Provide the [x, y] coordinate of the cell's center where the given text is located.  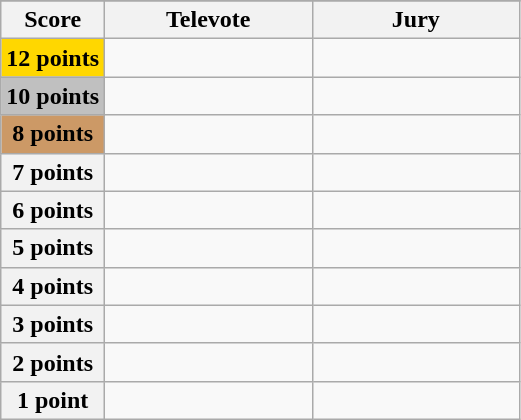
3 points [53, 324]
Score [53, 20]
6 points [53, 210]
12 points [53, 58]
Jury [416, 20]
2 points [53, 362]
7 points [53, 172]
5 points [53, 248]
10 points [53, 96]
8 points [53, 134]
1 point [53, 400]
Televote [209, 20]
4 points [53, 286]
